Capture the cell that displays the provided text and extract its (x, y) central coordinate. 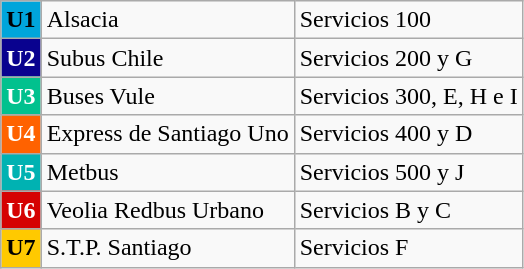
Alsacia (168, 20)
Servicios 500 y J (408, 172)
U7 (21, 248)
Metbus (168, 172)
Servicios B y C (408, 210)
S.T.P. Santiago (168, 248)
Servicios 400 y D (408, 134)
Servicios 100 (408, 20)
U1 (21, 20)
Servicios 200 y G (408, 58)
Veolia Redbus Urbano (168, 210)
Servicios F (408, 248)
Express de Santiago Uno (168, 134)
U5 (21, 172)
U2 (21, 58)
U6 (21, 210)
Subus Chile (168, 58)
U3 (21, 96)
Buses Vule (168, 96)
U4 (21, 134)
Servicios 300, E, H e I (408, 96)
